Scan for the cell matching the given text and deliver its (x, y) coordinate at center. 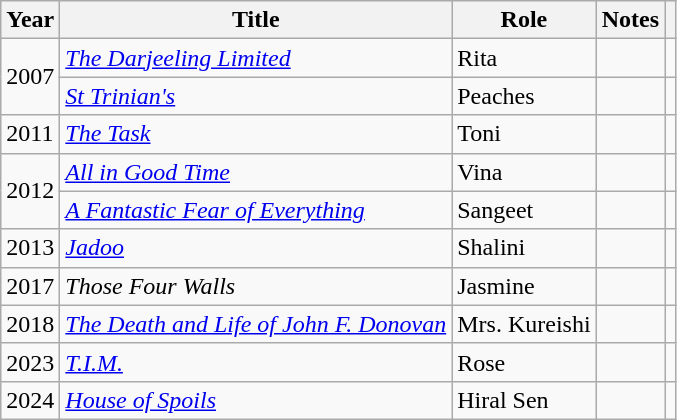
2023 (30, 362)
Jadoo (256, 248)
All in Good Time (256, 172)
Those Four Walls (256, 286)
The Darjeeling Limited (256, 58)
2017 (30, 286)
Mrs. Kureishi (524, 324)
2013 (30, 248)
St Trinian's (256, 96)
2012 (30, 191)
House of Spoils (256, 400)
The Task (256, 134)
2007 (30, 77)
Role (524, 20)
Sangeet (524, 210)
Year (30, 20)
Jasmine (524, 286)
Notes (630, 20)
Peaches (524, 96)
2018 (30, 324)
Rita (524, 58)
Title (256, 20)
Hiral Sen (524, 400)
Vina (524, 172)
A Fantastic Fear of Everything (256, 210)
2024 (30, 400)
Shalini (524, 248)
Rose (524, 362)
The Death and Life of John F. Donovan (256, 324)
T.I.M. (256, 362)
Toni (524, 134)
2011 (30, 134)
